Capture the cell that displays the provided text and extract its [X, Y] central coordinate. 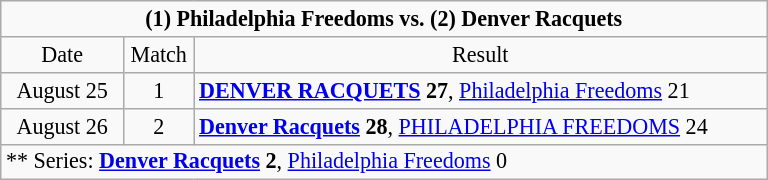
** Series: Denver Racquets 2, Philadelphia Freedoms 0 [384, 162]
Result [480, 54]
2 [159, 126]
August 26 [62, 126]
1 [159, 90]
(1) Philadelphia Freedoms vs. (2) Denver Racquets [384, 18]
August 25 [62, 90]
Denver Racquets 28, PHILADELPHIA FREEDOMS 24 [480, 126]
Date [62, 54]
DENVER RACQUETS 27, Philadelphia Freedoms 21 [480, 90]
Match [159, 54]
